Search for the cell housing the specified text and yield its [X, Y] center coordinate. 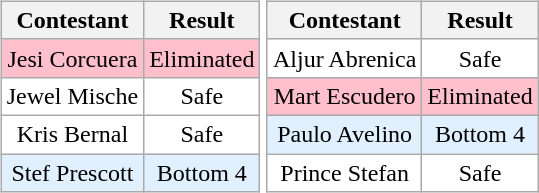
Jewel Mische [72, 96]
Mart Escudero [344, 96]
Prince Stefan [344, 173]
Jesi Corcuera [72, 58]
Kris Bernal [72, 134]
Aljur Abrenica [344, 58]
Stef Prescott [72, 173]
Paulo Avelino [344, 134]
